Identify which cell holds the provided text, then report its [x, y] central coordinate. 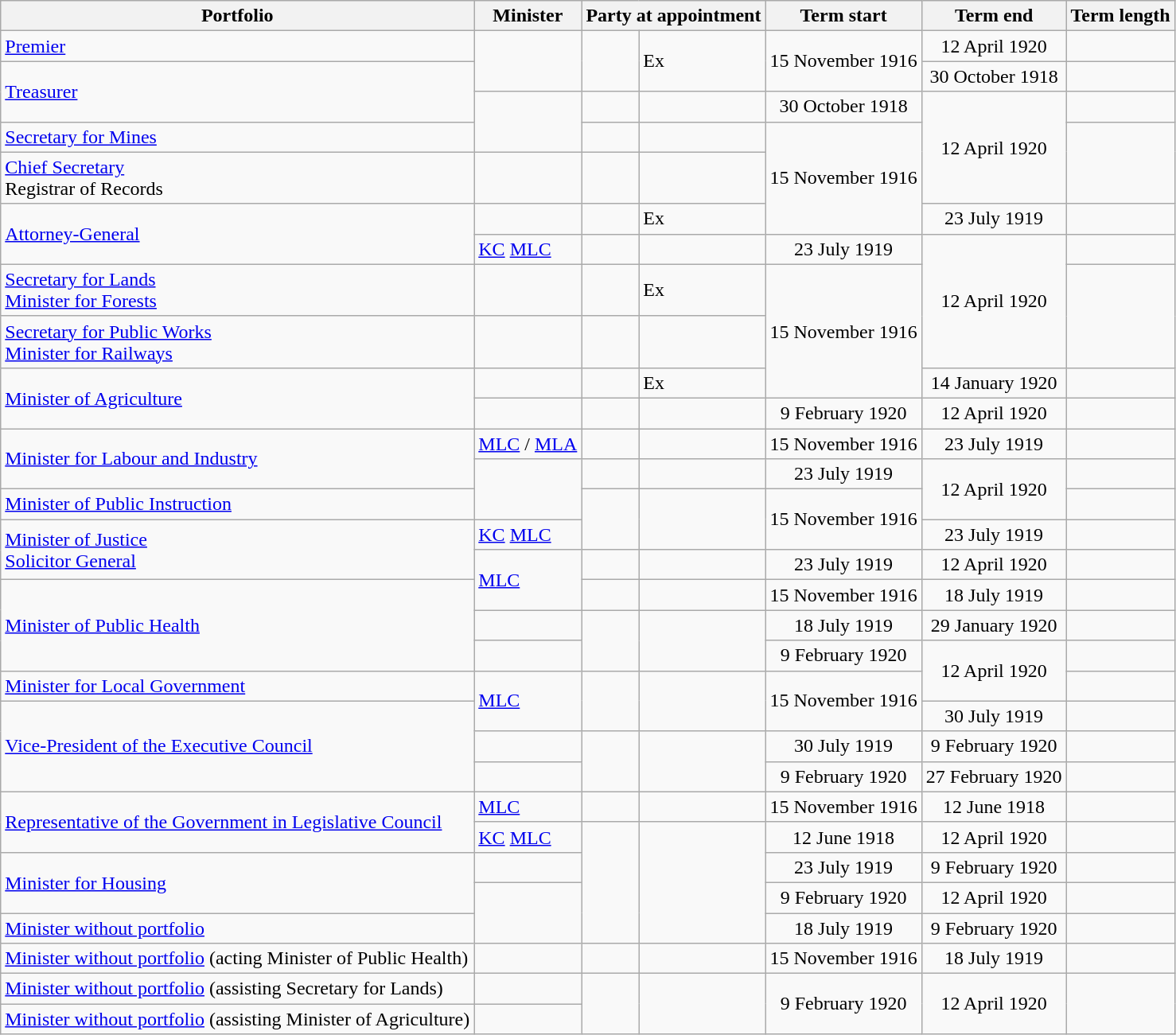
Minister without portfolio [237, 928]
Minister without portfolio (acting Minister of Public Health) [237, 959]
Minister for Housing [237, 882]
Chief SecretaryRegistrar of Records [237, 178]
Term end [994, 16]
29 January 1920 [994, 625]
Party at appointment [673, 16]
Term length [1120, 16]
Treasurer [237, 91]
Attorney-General [237, 234]
Minister for Local Government [237, 686]
MLC / MLA [528, 443]
Term start [843, 16]
Secretary for Public WorksMinister for Railways [237, 342]
Representative of the Government in Legislative Council [237, 822]
Premier [237, 46]
14 January 1920 [994, 383]
Minister [528, 16]
Minister of Public Health [237, 625]
Minister for Labour and Industry [237, 458]
Secretary for LandsMinister for Forests [237, 290]
Portfolio [237, 16]
27 February 1920 [994, 776]
Minister without portfolio (assisting Minister of Agriculture) [237, 1019]
Vice-President of the Executive Council [237, 746]
Minister of Agriculture [237, 398]
Minister without portfolio (assisting Secretary for Lands) [237, 989]
Minister of JusticeSolicitor General [237, 550]
Secretary for Mines [237, 137]
Minister of Public Instruction [237, 504]
